Scan for the cell matching the given text and deliver its (X, Y) coordinate at center. 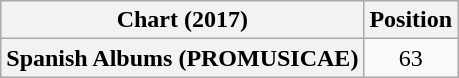
Chart (2017) (182, 20)
Position (411, 20)
63 (411, 58)
Spanish Albums (PROMUSICAE) (182, 58)
